Pinpoint the cell where the given text exists, returning its (x, y) midpoint coordinate. 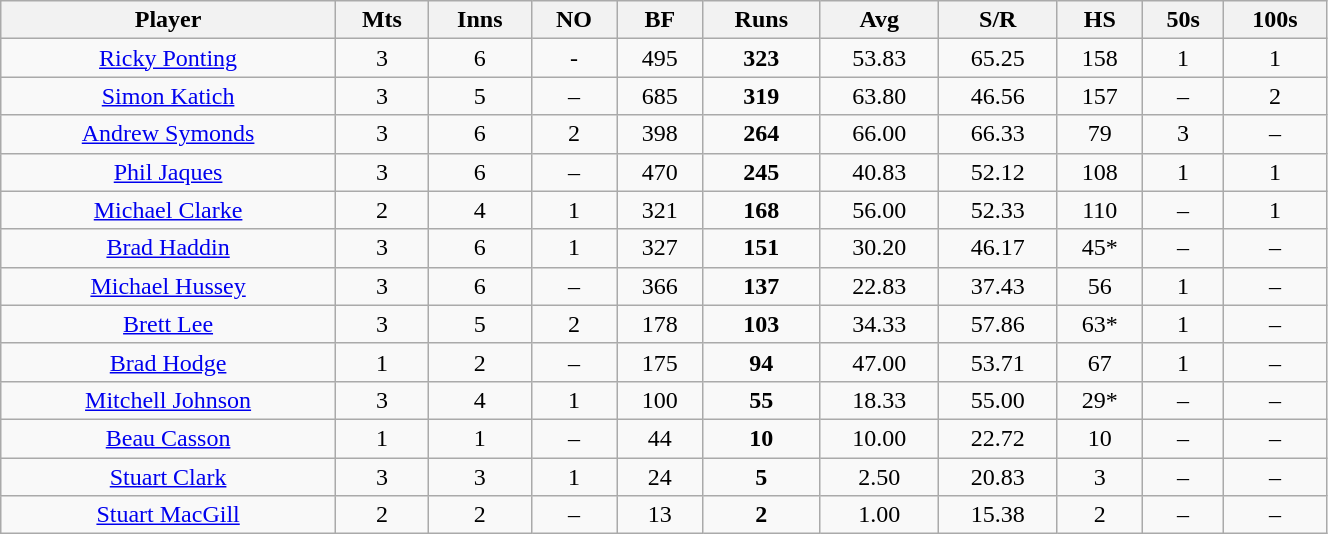
50s (1184, 20)
45* (1100, 248)
Michael Clarke (168, 210)
108 (1100, 172)
Andrew Symonds (168, 134)
46.17 (997, 248)
44 (660, 438)
1.00 (879, 515)
100 (660, 400)
94 (762, 362)
- (574, 58)
495 (660, 58)
13 (660, 515)
37.43 (997, 286)
47.00 (879, 362)
Brad Haddin (168, 248)
103 (762, 324)
157 (1100, 96)
22.72 (997, 438)
Runs (762, 20)
Brett Lee (168, 324)
29* (1100, 400)
151 (762, 248)
55.00 (997, 400)
15.38 (997, 515)
Mitchell Johnson (168, 400)
53.71 (997, 362)
Stuart Clark (168, 477)
470 (660, 172)
Brad Hodge (168, 362)
10.00 (879, 438)
685 (660, 96)
22.83 (879, 286)
79 (1100, 134)
18.33 (879, 400)
66.00 (879, 134)
46.56 (997, 96)
Inns (480, 20)
Stuart MacGill (168, 515)
110 (1100, 210)
24 (660, 477)
2.50 (879, 477)
63.80 (879, 96)
55 (762, 400)
40.83 (879, 172)
Player (168, 20)
Simon Katich (168, 96)
52.12 (997, 172)
BF (660, 20)
57.86 (997, 324)
Avg (879, 20)
S/R (997, 20)
56 (1100, 286)
HS (1100, 20)
Ricky Ponting (168, 58)
327 (660, 248)
67 (1100, 362)
30.20 (879, 248)
Beau Casson (168, 438)
158 (1100, 58)
321 (660, 210)
245 (762, 172)
Phil Jaques (168, 172)
323 (762, 58)
Michael Hussey (168, 286)
137 (762, 286)
NO (574, 20)
20.83 (997, 477)
178 (660, 324)
168 (762, 210)
56.00 (879, 210)
34.33 (879, 324)
264 (762, 134)
319 (762, 96)
66.33 (997, 134)
Mts (382, 20)
53.83 (879, 58)
398 (660, 134)
100s (1276, 20)
175 (660, 362)
65.25 (997, 58)
52.33 (997, 210)
63* (1100, 324)
366 (660, 286)
